Output the (X, Y) coordinate of the center of the cell containing the given text.  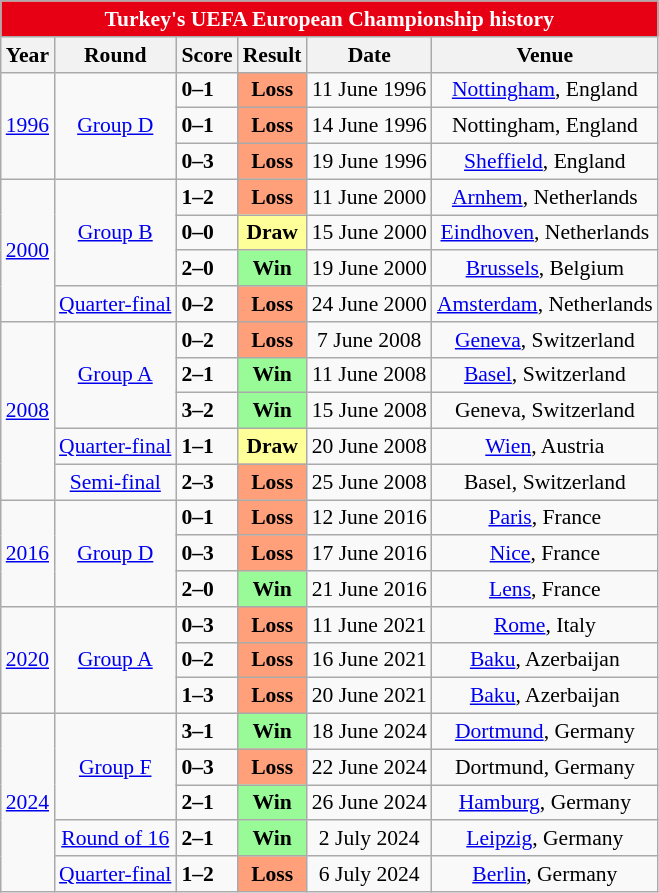
Year (28, 55)
Round (115, 55)
Paris, France (545, 518)
Result (272, 55)
3–1 (206, 732)
15 June 2000 (370, 233)
19 June 1996 (370, 162)
Wien, Austria (545, 447)
Nice, France (545, 554)
Score (206, 55)
0–0 (206, 233)
22 June 2024 (370, 767)
Semi-final (115, 482)
Lens, France (545, 589)
12 June 2016 (370, 518)
2–3 (206, 482)
Group F (115, 768)
2000 (28, 250)
20 June 2008 (370, 447)
2 July 2024 (370, 839)
Round of 16 (115, 839)
2016 (28, 554)
21 June 2016 (370, 589)
6 July 2024 (370, 874)
7 June 2008 (370, 340)
24 June 2000 (370, 304)
11 June 2000 (370, 197)
Arnhem, Netherlands (545, 197)
1996 (28, 126)
15 June 2008 (370, 411)
Berlin, Germany (545, 874)
16 June 2021 (370, 660)
Leipzig, Germany (545, 839)
2008 (28, 411)
Eindhoven, Netherlands (545, 233)
11 June 1996 (370, 90)
Group B (115, 232)
Venue (545, 55)
25 June 2008 (370, 482)
Hamburg, Germany (545, 803)
11 June 2008 (370, 375)
Date (370, 55)
20 June 2021 (370, 696)
3–2 (206, 411)
Sheffield, England (545, 162)
14 June 1996 (370, 126)
Amsterdam, Netherlands (545, 304)
Brussels, Belgium (545, 269)
1–1 (206, 447)
26 June 2024 (370, 803)
2020 (28, 660)
2024 (28, 803)
Turkey's UEFA European Championship history (330, 19)
17 June 2016 (370, 554)
18 June 2024 (370, 732)
Rome, Italy (545, 625)
11 June 2021 (370, 625)
1–3 (206, 696)
19 June 2000 (370, 269)
